Return the (x, y) coordinate for the center point of the cell that contains the specified text.  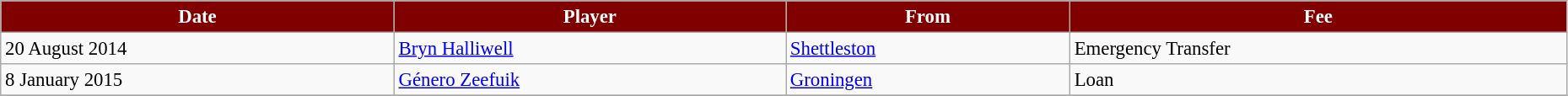
Emergency Transfer (1317, 49)
8 January 2015 (197, 80)
Groningen (928, 80)
Fee (1317, 17)
From (928, 17)
Player (590, 17)
Loan (1317, 80)
Bryn Halliwell (590, 49)
Date (197, 17)
Género Zeefuik (590, 80)
20 August 2014 (197, 49)
Shettleston (928, 49)
